From the cell containing the given text, extract its center point as [x, y] coordinate. 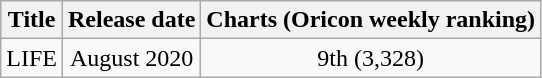
9th (3,328) [371, 58]
Release date [131, 20]
Charts (Oricon weekly ranking) [371, 20]
Title [32, 20]
August 2020 [131, 58]
LIFE [32, 58]
